Scan for the cell matching the given text and deliver its (X, Y) coordinate at center. 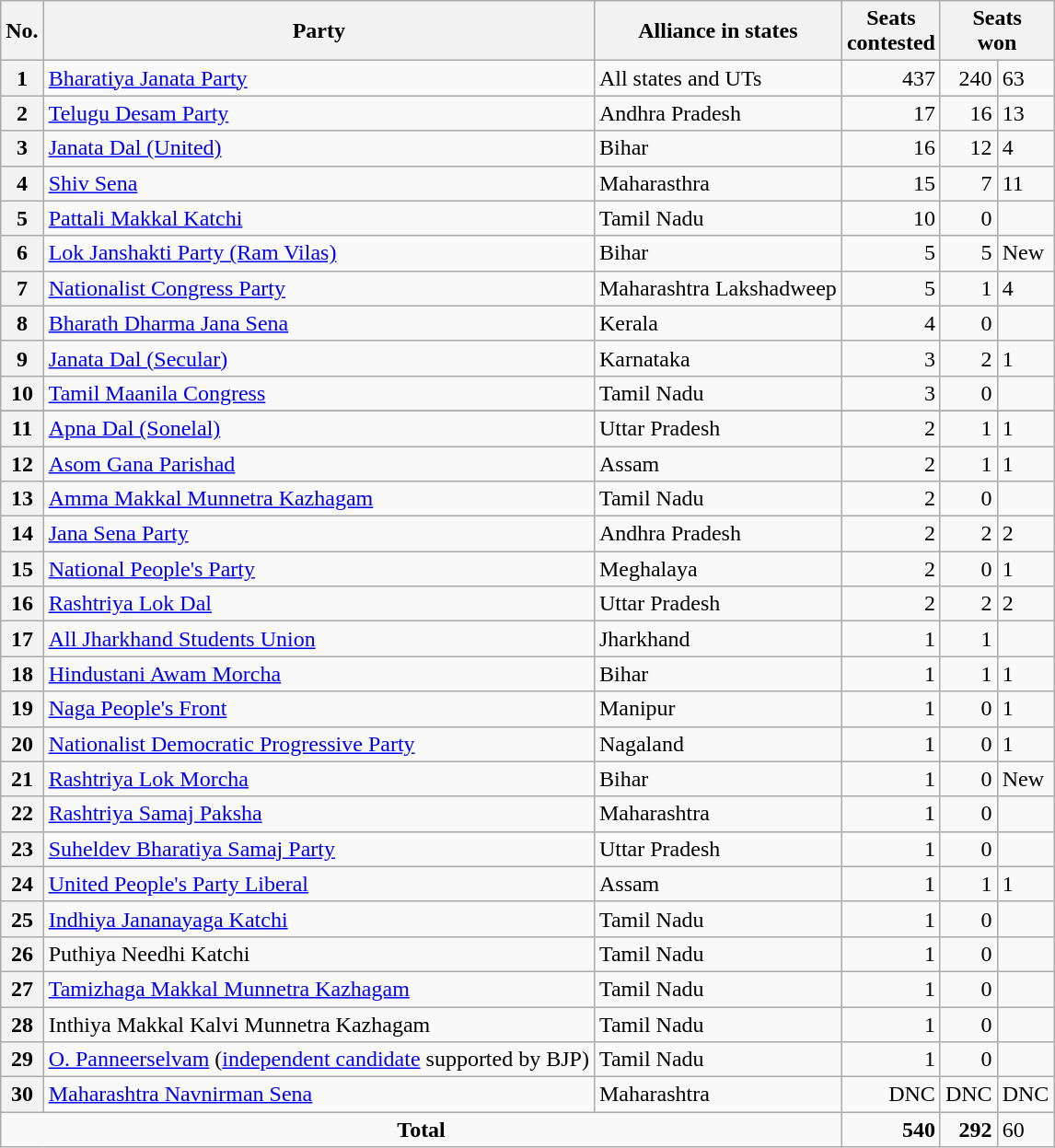
Rashtriya Lok Morcha (319, 779)
28 (22, 1025)
No. (22, 31)
25 (22, 919)
All Jharkhand Students Union (319, 639)
Janata Dal (United) (319, 148)
437 (891, 78)
Alliance in states (718, 31)
Maharashtra Lakshadweep (718, 288)
Maharasthra (718, 183)
60 (1026, 1130)
23 (22, 849)
Jana Sena Party (319, 534)
8 (22, 323)
20 (22, 744)
Nationalist Congress Party (319, 288)
Nationalist Democratic Progressive Party (319, 744)
6 (22, 253)
Rashtriya Lok Dal (319, 604)
26 (22, 954)
Tamil Maanila Congress (319, 393)
24 (22, 884)
Manipur (718, 709)
Janata Dal (Secular) (319, 358)
63 (1026, 78)
Total (422, 1130)
O. Panneerselvam (independent candidate supported by BJP) (319, 1060)
All states and UTs (718, 78)
United People's Party Liberal (319, 884)
22 (22, 814)
21 (22, 779)
30 (22, 1095)
9 (22, 358)
Nagaland (718, 744)
Pattali Makkal Katchi (319, 218)
Karnataka (718, 358)
240 (968, 78)
Kerala (718, 323)
Seats contested (891, 31)
Naga People's Front (319, 709)
Jharkhand (718, 639)
Inthiya Makkal Kalvi Munnetra Kazhagam (319, 1025)
Lok Janshakti Party (Ram Vilas) (319, 253)
14 (22, 534)
292 (968, 1130)
Asom Gana Parishad (319, 463)
Bharatiya Janata Party (319, 78)
Seats won (996, 31)
29 (22, 1060)
Apna Dal (Sonelal) (319, 428)
Bharath Dharma Jana Sena (319, 323)
Rashtriya Samaj Paksha (319, 814)
27 (22, 989)
Maharashtra Navnirman Sena (319, 1095)
Meghalaya (718, 569)
Tamizhaga Makkal Munnetra Kazhagam (319, 989)
Hindustani Awam Morcha (319, 674)
Amma Makkal Munnetra Kazhagam (319, 499)
18 (22, 674)
19 (22, 709)
National People's Party (319, 569)
Party (319, 31)
540 (891, 1130)
Telugu Desam Party (319, 113)
Shiv Sena (319, 183)
Suheldev Bharatiya Samaj Party (319, 849)
Puthiya Needhi Katchi (319, 954)
Indhiya Jananayaga Katchi (319, 919)
